Determine the (X, Y) coordinate at the center of the cell enclosing the given text.  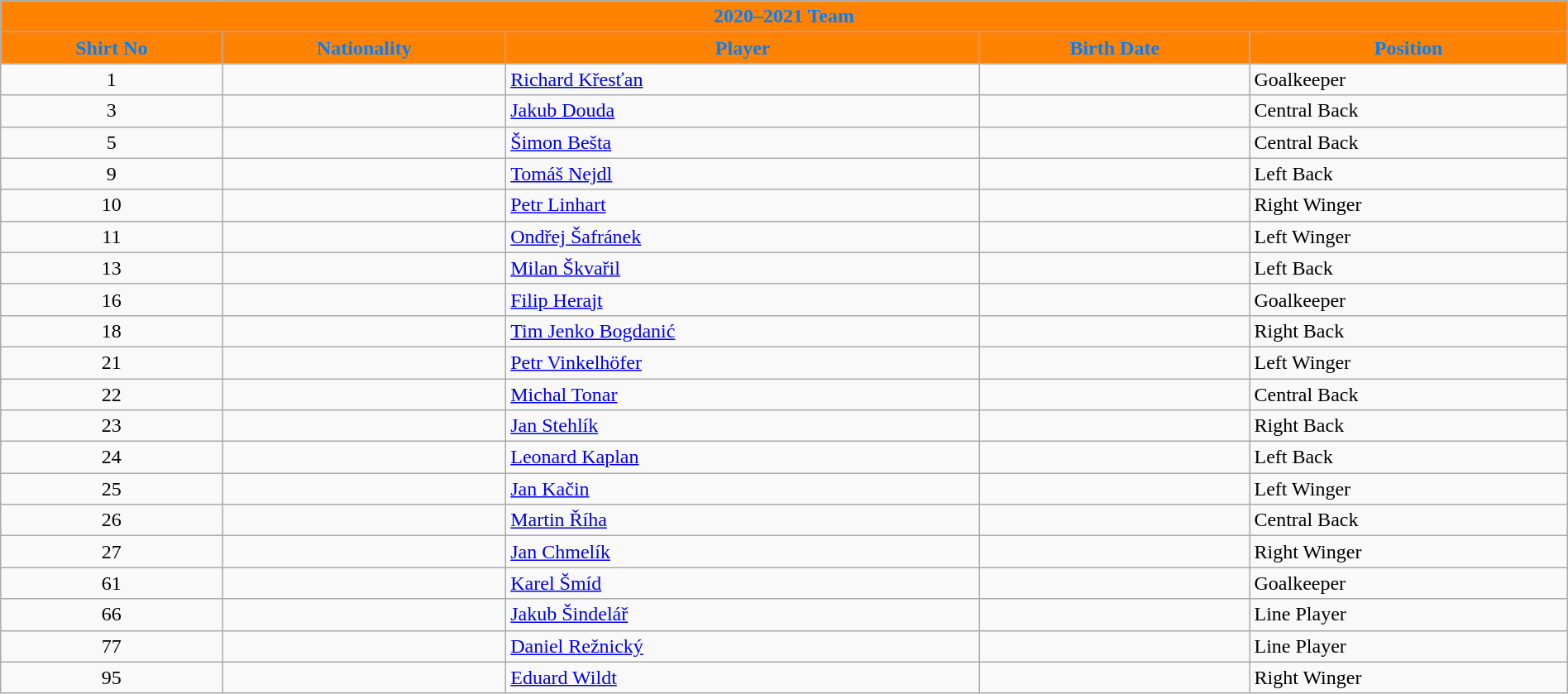
16 (112, 299)
Position (1408, 48)
23 (112, 426)
Jan Chmelík (743, 552)
5 (112, 142)
21 (112, 362)
Daniel Režnický (743, 646)
Petr Linhart (743, 205)
27 (112, 552)
9 (112, 174)
Tim Jenko Bogdanić (743, 331)
Karel Šmíd (743, 583)
Martin Říha (743, 520)
18 (112, 331)
Nationality (364, 48)
13 (112, 268)
22 (112, 395)
Shirt No (112, 48)
24 (112, 457)
25 (112, 489)
1 (112, 79)
Birth Date (1115, 48)
Tomáš Nejdl (743, 174)
Jakub Douda (743, 111)
Eduard Wildt (743, 677)
Filip Herajt (743, 299)
Šimon Bešta (743, 142)
Michal Tonar (743, 395)
2020–2021 Team (784, 17)
10 (112, 205)
Milan Škvařil (743, 268)
Richard Křesťan (743, 79)
Ondřej Šafránek (743, 237)
61 (112, 583)
Jakub Šindelář (743, 615)
11 (112, 237)
Jan Kačin (743, 489)
66 (112, 615)
77 (112, 646)
Leonard Kaplan (743, 457)
Jan Stehlík (743, 426)
26 (112, 520)
Petr Vinkelhöfer (743, 362)
3 (112, 111)
Player (743, 48)
95 (112, 677)
